Find where the given text appears and provide that cell's center as (X, Y) coordinate. 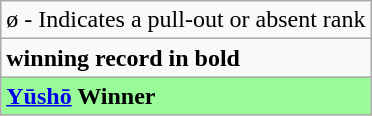
winning record in bold (186, 58)
ø - Indicates a pull-out or absent rank (186, 20)
Yūshō Winner (186, 96)
